For the text-containing cell, return its midpoint in (X, Y) coordinate format. 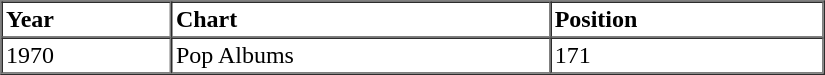
Chart (360, 20)
171 (686, 56)
1970 (87, 56)
Year (87, 20)
Position (686, 20)
Pop Albums (360, 56)
